Scan for the cell matching the given text and deliver its [X, Y] coordinate at center. 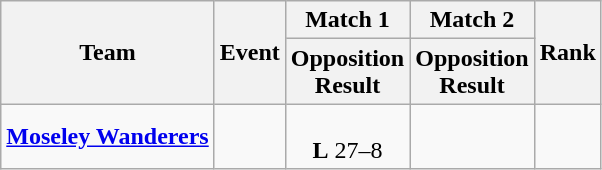
Match 2 [472, 20]
Match 1 [347, 20]
Moseley Wanderers [108, 136]
Event [250, 52]
L 27–8 [347, 136]
Rank [568, 52]
Team [108, 52]
